Determine the [x, y] coordinate at the center of the cell enclosing the given text.  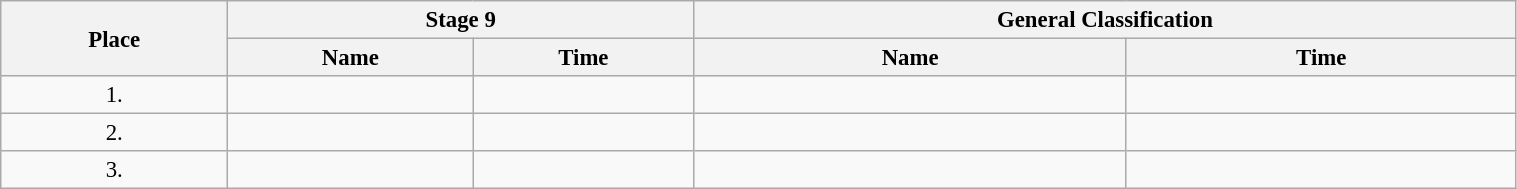
General Classification [1105, 20]
Place [114, 38]
2. [114, 133]
3. [114, 170]
1. [114, 95]
Stage 9 [461, 20]
